Return [x, y] of the center of cell containing provided text 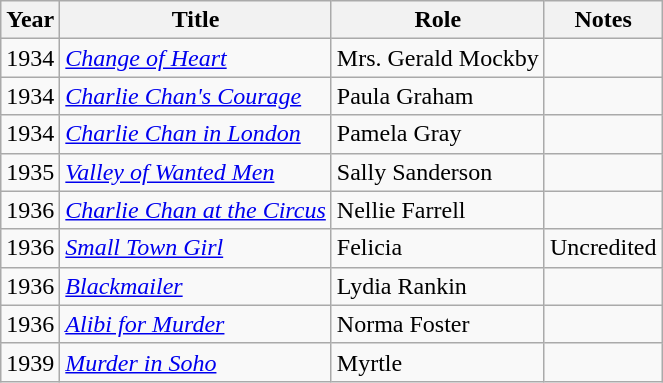
Year [30, 20]
Murder in Soho [196, 362]
Norma Foster [438, 324]
Lydia Rankin [438, 286]
Role [438, 20]
1935 [30, 172]
Charlie Chan's Courage [196, 96]
Sally Sanderson [438, 172]
Alibi for Murder [196, 324]
Uncredited [603, 248]
Valley of Wanted Men [196, 172]
Paula Graham [438, 96]
Mrs. Gerald Mockby [438, 58]
Felicia [438, 248]
Title [196, 20]
Charlie Chan in London [196, 134]
Nellie Farrell [438, 210]
Change of Heart [196, 58]
Myrtle [438, 362]
Blackmailer [196, 286]
1939 [30, 362]
Pamela Gray [438, 134]
Small Town Girl [196, 248]
Notes [603, 20]
Charlie Chan at the Circus [196, 210]
